From the cell containing the given text, extract its center point as (x, y) coordinate. 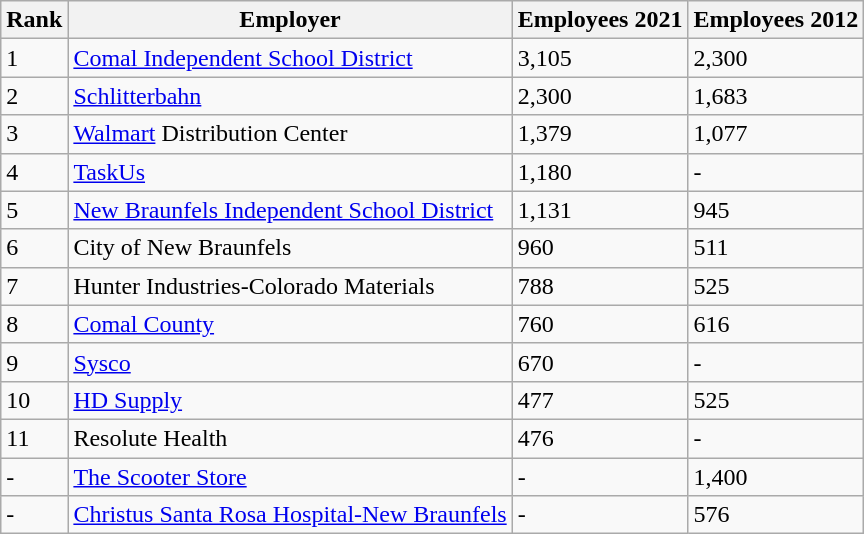
1,400 (776, 477)
1 (34, 58)
Walmart Distribution Center (290, 134)
945 (776, 210)
960 (600, 248)
Comal County (290, 324)
TaskUs (290, 172)
4 (34, 172)
Employees 2021 (600, 20)
6 (34, 248)
The Scooter Store (290, 477)
1,180 (600, 172)
11 (34, 438)
10 (34, 400)
1,683 (776, 96)
7 (34, 286)
1,379 (600, 134)
1,077 (776, 134)
9 (34, 362)
Employer (290, 20)
New Braunfels Independent School District (290, 210)
576 (776, 515)
Schlitterbahn (290, 96)
Hunter Industries-Colorado Materials (290, 286)
Resolute Health (290, 438)
Christus Santa Rosa Hospital-New Braunfels (290, 515)
Sysco (290, 362)
760 (600, 324)
Comal Independent School District (290, 58)
3 (34, 134)
670 (600, 362)
3,105 (600, 58)
788 (600, 286)
Rank (34, 20)
1,131 (600, 210)
511 (776, 248)
8 (34, 324)
Employees 2012 (776, 20)
2 (34, 96)
5 (34, 210)
City of New Braunfels (290, 248)
616 (776, 324)
477 (600, 400)
HD Supply (290, 400)
476 (600, 438)
